Find where the given text appears and provide that cell's center as [X, Y] coordinate. 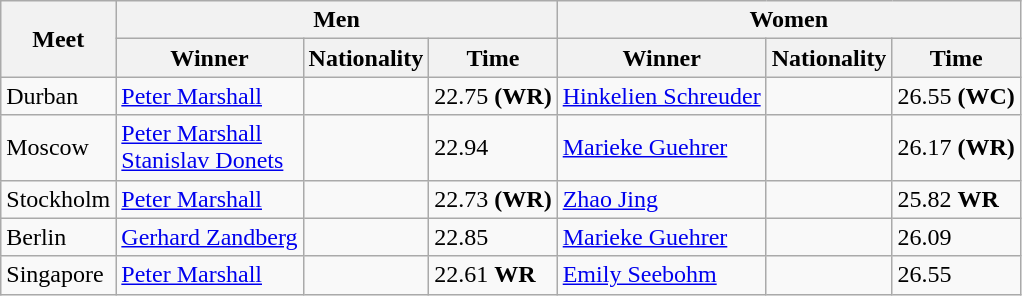
22.94 [493, 148]
Moscow [58, 148]
Durban [58, 96]
Emily Seebohm [662, 275]
Stockholm [58, 199]
Peter Marshall Stanislav Donets [210, 148]
Gerhard Zandberg [210, 237]
22.75 (WR) [493, 96]
Zhao Jing [662, 199]
26.09 [956, 237]
Men [336, 20]
Hinkelien Schreuder [662, 96]
Women [788, 20]
22.85 [493, 237]
26.55 (WC) [956, 96]
Singapore [58, 275]
25.82 WR [956, 199]
22.73 (WR) [493, 199]
22.61 WR [493, 275]
Meet [58, 39]
26.17 (WR) [956, 148]
Berlin [58, 237]
26.55 [956, 275]
